For the text-containing cell, return its midpoint in [X, Y] coordinate format. 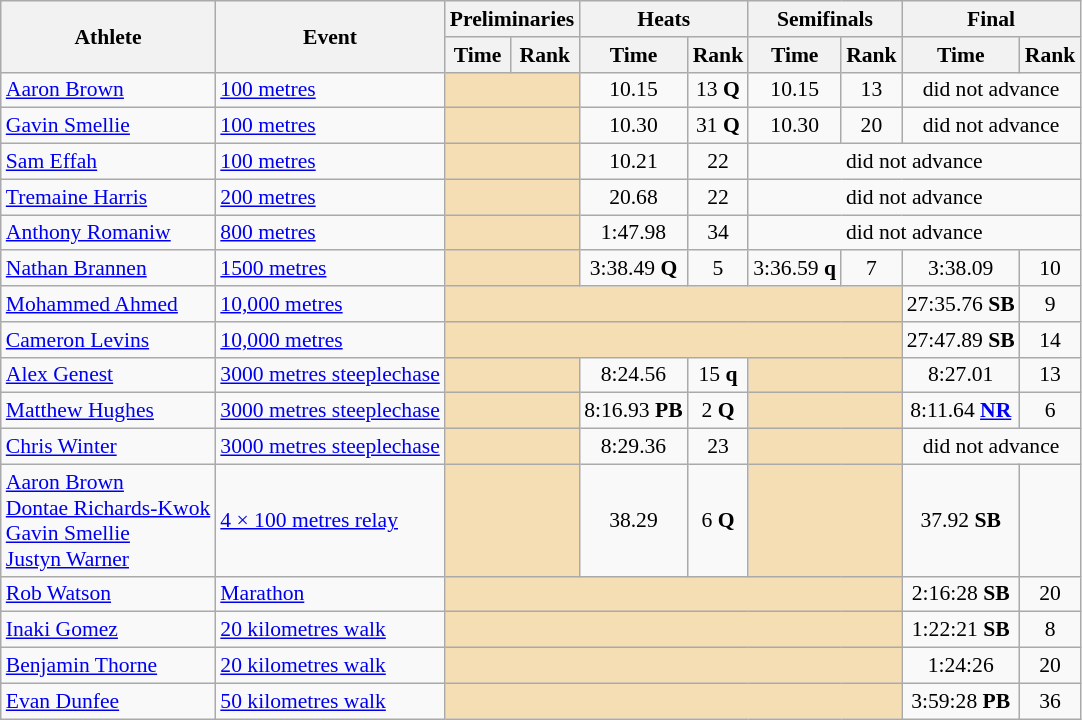
7 [872, 269]
5 [718, 269]
8:11.64 NR [961, 411]
31 Q [718, 126]
15 q [718, 375]
Mohammed Ahmed [108, 304]
10 [1050, 269]
6 Q [718, 520]
Chris Winter [108, 447]
Anthony Romaniw [108, 233]
36 [1050, 701]
8:27.01 [961, 375]
Aaron Brown [108, 90]
3:38.49 Q [633, 269]
Event [330, 36]
Nathan Brannen [108, 269]
10.21 [633, 162]
Rob Watson [108, 594]
Cameron Levins [108, 340]
1500 metres [330, 269]
9 [1050, 304]
8:16.93 PB [633, 411]
34 [718, 233]
Aaron BrownDontae Richards-KwokGavin SmellieJustyn Warner [108, 520]
27:35.76 SB [961, 304]
8 [1050, 630]
8:29.36 [633, 447]
Alex Genest [108, 375]
1:24:26 [961, 666]
Final [992, 19]
2 Q [718, 411]
6 [1050, 411]
Athlete [108, 36]
800 metres [330, 233]
38.29 [633, 520]
Benjamin Thorne [108, 666]
Marathon [330, 594]
37.92 SB [961, 520]
3:59:28 PB [961, 701]
200 metres [330, 197]
50 kilometres walk [330, 701]
2:16:28 SB [961, 594]
3:38.09 [961, 269]
Tremaine Harris [108, 197]
Heats [664, 19]
Gavin Smellie [108, 126]
14 [1050, 340]
4 × 100 metres relay [330, 520]
13 Q [718, 90]
Sam Effah [108, 162]
8:24.56 [633, 375]
3:36.59 q [794, 269]
23 [718, 447]
27:47.89 SB [961, 340]
1:22:21 SB [961, 630]
20.68 [633, 197]
Evan Dunfee [108, 701]
Semifinals [824, 19]
Preliminaries [512, 19]
Matthew Hughes [108, 411]
1:47.98 [633, 233]
Inaki Gomez [108, 630]
